Output the [x, y] coordinate of the center of the cell containing the given text.  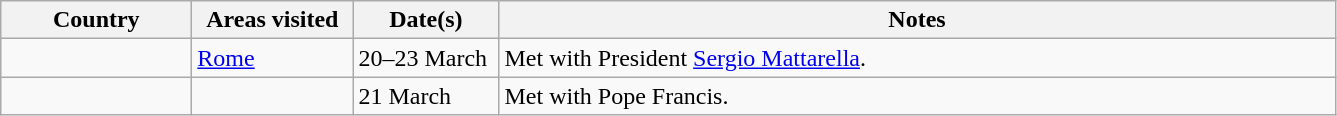
Areas visited [272, 20]
Met with Pope Francis. [917, 96]
Date(s) [426, 20]
Notes [917, 20]
Country [96, 20]
20–23 March [426, 58]
Rome [272, 58]
Met with President Sergio Mattarella. [917, 58]
21 March [426, 96]
